Return the [x, y] coordinate for the center point of the cell that contains the specified text.  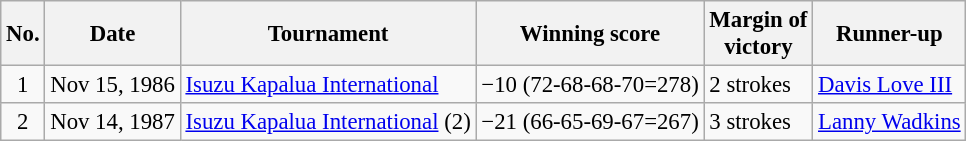
1 [23, 85]
−21 (66-65-69-67=267) [590, 122]
Isuzu Kapalua International [328, 85]
Margin ofvictory [758, 34]
No. [23, 34]
Isuzu Kapalua International (2) [328, 122]
Tournament [328, 34]
Runner-up [890, 34]
Date [112, 34]
−10 (72-68-68-70=278) [590, 85]
2 [23, 122]
Davis Love III [890, 85]
Lanny Wadkins [890, 122]
2 strokes [758, 85]
Winning score [590, 34]
Nov 15, 1986 [112, 85]
3 strokes [758, 122]
Nov 14, 1987 [112, 122]
